Extract the (x, y) coordinate from the center of the cell holding the provided text.  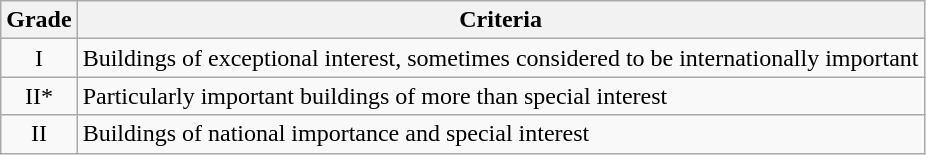
Grade (39, 20)
II (39, 134)
Buildings of exceptional interest, sometimes considered to be internationally important (500, 58)
I (39, 58)
II* (39, 96)
Buildings of national importance and special interest (500, 134)
Particularly important buildings of more than special interest (500, 96)
Criteria (500, 20)
